From the cell containing the given text, extract its center point as [x, y] coordinate. 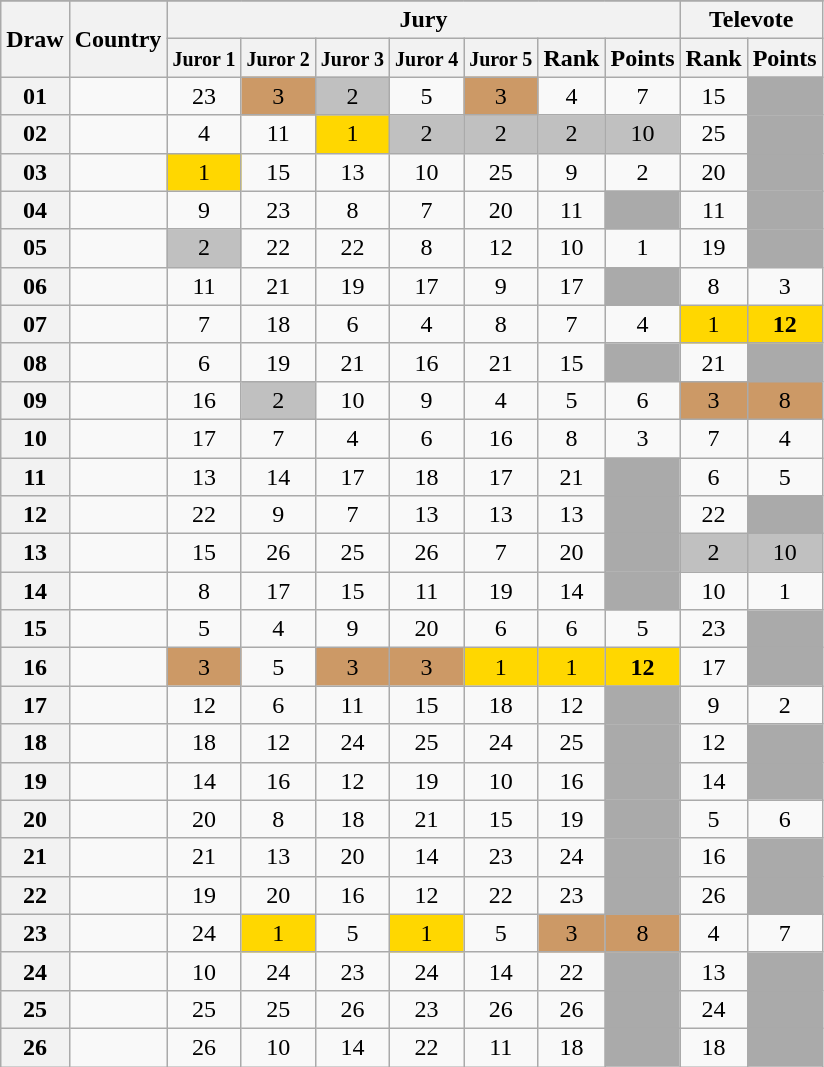
09 [35, 400]
Juror 2 [278, 58]
Draw [35, 39]
04 [35, 210]
Juror 1 [204, 58]
06 [35, 286]
08 [35, 362]
02 [35, 134]
03 [35, 172]
05 [35, 248]
07 [35, 324]
Country [118, 39]
Televote [751, 20]
Juror 4 [426, 58]
Juror 3 [352, 58]
Juror 5 [501, 58]
01 [35, 96]
Jury [424, 20]
